Output the [x, y] coordinate of the center of the cell containing the given text.  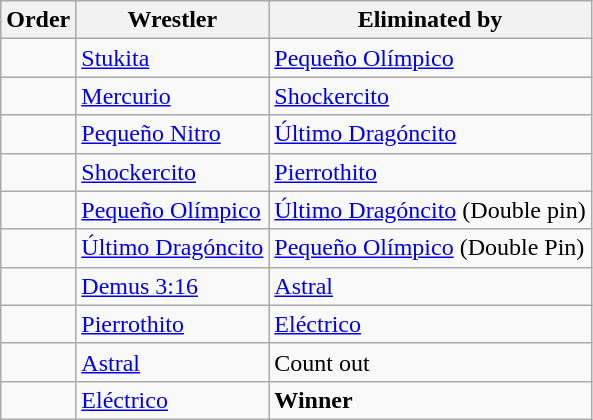
Pequeño Nitro [172, 134]
Mercurio [172, 96]
Pequeño Olímpico (Double Pin) [430, 248]
Último Dragóncito (Double pin) [430, 210]
Winner [430, 400]
Count out [430, 362]
Order [38, 20]
Demus 3:16 [172, 286]
Eliminated by [430, 20]
Stukita [172, 58]
Wrestler [172, 20]
